Find where the given text appears and provide that cell's center as [X, Y] coordinate. 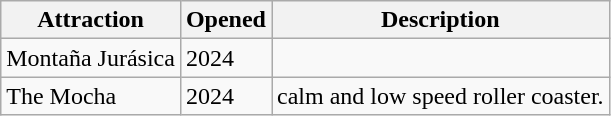
Attraction [91, 20]
Description [441, 20]
Opened [226, 20]
The Mocha [91, 96]
Montaña Jurásica [91, 58]
calm and low speed roller coaster. [441, 96]
